Find where the given text appears and provide that cell's center as (x, y) coordinate. 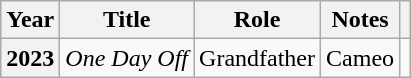
Role (258, 20)
One Day Off (127, 58)
Cameo (360, 58)
Grandfather (258, 58)
Year (30, 20)
Notes (360, 20)
2023 (30, 58)
Title (127, 20)
